Provide the (x, y) coordinate of the cell's center where the given text is located.  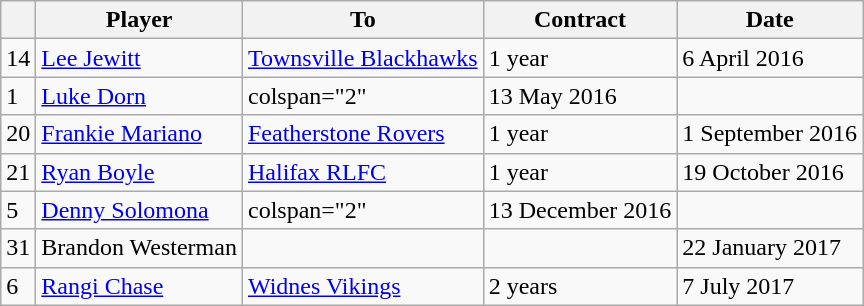
Widnes Vikings (362, 286)
To (362, 20)
14 (18, 58)
Player (140, 20)
Halifax RLFC (362, 172)
20 (18, 134)
Rangi Chase (140, 286)
Frankie Mariano (140, 134)
19 October 2016 (770, 172)
1 (18, 96)
21 (18, 172)
Luke Dorn (140, 96)
13 December 2016 (580, 210)
5 (18, 210)
6 April 2016 (770, 58)
Townsville Blackhawks (362, 58)
Brandon Westerman (140, 248)
2 years (580, 286)
13 May 2016 (580, 96)
7 July 2017 (770, 286)
Featherstone Rovers (362, 134)
Ryan Boyle (140, 172)
Lee Jewitt (140, 58)
1 September 2016 (770, 134)
Date (770, 20)
31 (18, 248)
Contract (580, 20)
Denny Solomona (140, 210)
6 (18, 286)
22 January 2017 (770, 248)
